Return [x, y] of the center of cell containing provided text 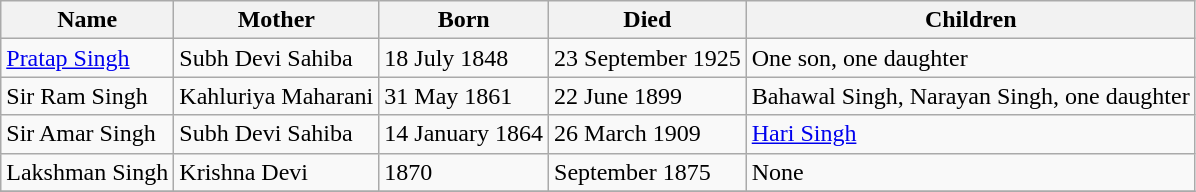
None [970, 172]
One son, one daughter [970, 58]
Kahluriya Maharani [276, 96]
1870 [464, 172]
Pratap Singh [88, 58]
22 June 1899 [648, 96]
Died [648, 20]
14 January 1864 [464, 134]
Mother [276, 20]
26 March 1909 [648, 134]
September 1875 [648, 172]
Bahawal Singh, Narayan Singh, one daughter [970, 96]
Born [464, 20]
23 September 1925 [648, 58]
Krishna Devi [276, 172]
Lakshman Singh [88, 172]
Hari Singh [970, 134]
18 July 1848 [464, 58]
Children [970, 20]
Sir Amar Singh [88, 134]
Name [88, 20]
Sir Ram Singh [88, 96]
31 May 1861 [464, 96]
